Output the [x, y] coordinate of the center of the cell containing the given text.  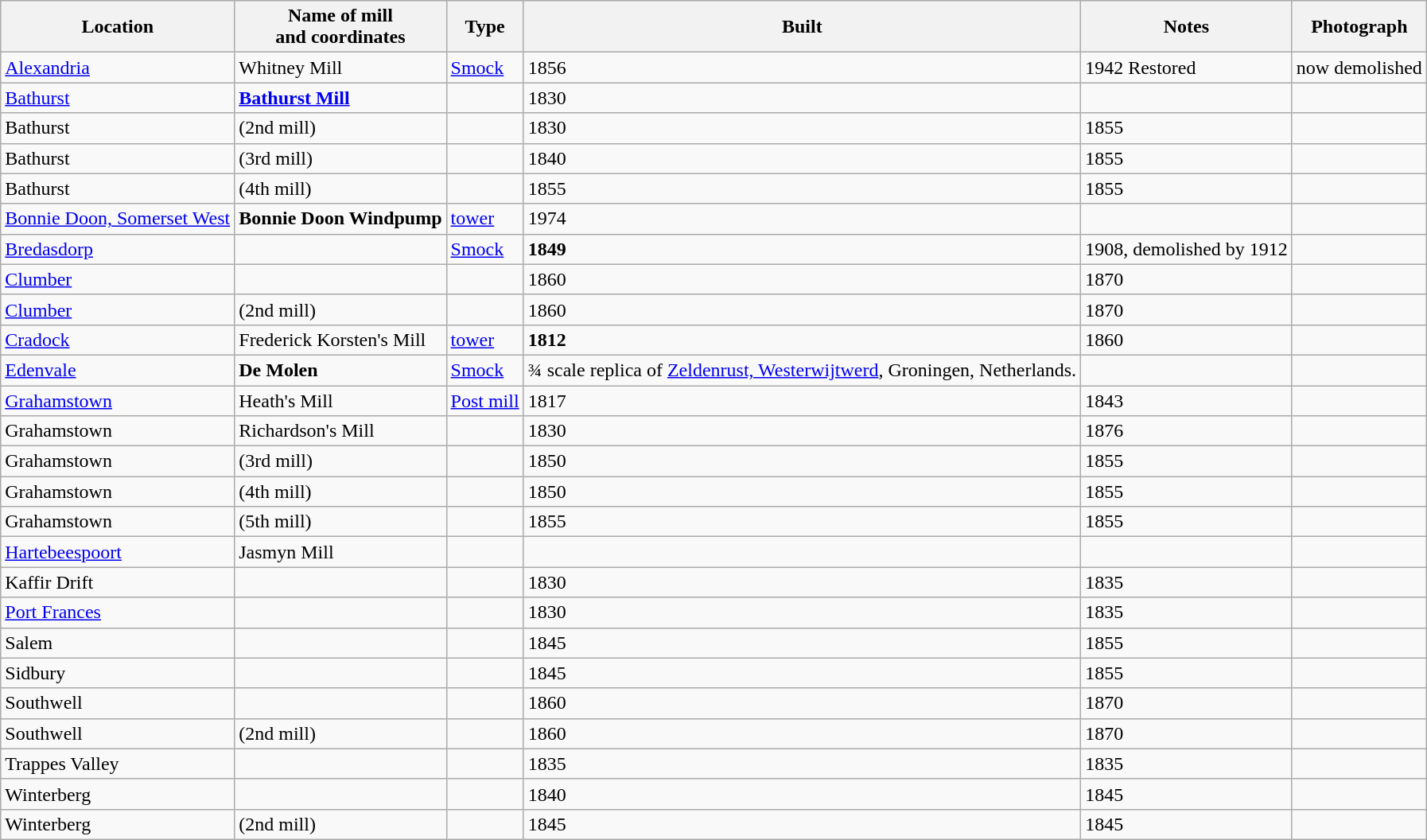
Bathurst Mill [340, 98]
now demolished [1359, 68]
1843 [1187, 400]
1908, demolished by 1912 [1187, 249]
Type [485, 27]
Jasmyn Mill [340, 552]
Cradock [118, 340]
Port Frances [118, 612]
(5th mill) [340, 522]
Bonnie Doon Windpump [340, 219]
Bredasdorp [118, 249]
Location [118, 27]
Whitney Mill [340, 68]
Bonnie Doon, Somerset West [118, 219]
Trappes Valley [118, 764]
Sidbury [118, 673]
Edenvale [118, 370]
Hartebeespoort [118, 552]
Photograph [1359, 27]
1817 [802, 400]
Built [802, 27]
1849 [802, 249]
Salem [118, 643]
1812 [802, 340]
Frederick Korsten's Mill [340, 340]
Richardson's Mill [340, 431]
¾ scale replica of Zeldenrust, Westerwijtwerd, Groningen, Netherlands. [802, 370]
1974 [802, 219]
Name of milland coordinates [340, 27]
1856 [802, 68]
Notes [1187, 27]
Heath's Mill [340, 400]
1942 Restored [1187, 68]
Alexandria [118, 68]
De Molen [340, 370]
1876 [1187, 431]
Kaffir Drift [118, 582]
Post mill [485, 400]
